Extract the (X, Y) coordinate from the center of the cell holding the provided text.  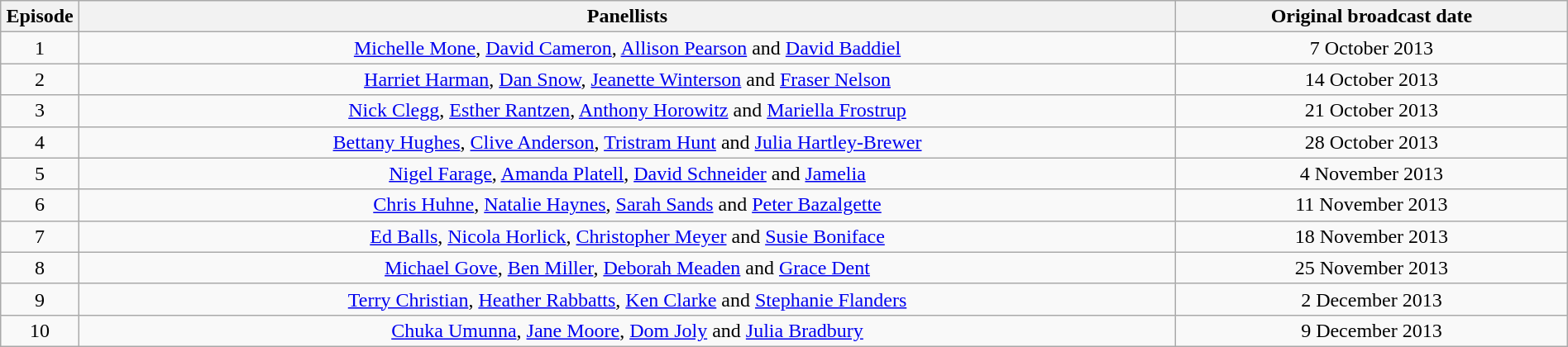
Episode (40, 17)
Chuka Umunna, Jane Moore, Dom Joly and Julia Bradbury (627, 330)
Michelle Mone, David Cameron, Allison Pearson and David Baddiel (627, 48)
Original broadcast date (1372, 17)
8 (40, 268)
21 October 2013 (1372, 111)
3 (40, 111)
28 October 2013 (1372, 142)
9 (40, 299)
2 (40, 79)
Ed Balls, Nicola Horlick, Christopher Meyer and Susie Boniface (627, 236)
1 (40, 48)
Harriet Harman, Dan Snow, Jeanette Winterson and Fraser Nelson (627, 79)
5 (40, 173)
4 (40, 142)
7 October 2013 (1372, 48)
11 November 2013 (1372, 205)
Michael Gove, Ben Miller, Deborah Meaden and Grace Dent (627, 268)
7 (40, 236)
10 (40, 330)
Bettany Hughes, Clive Anderson, Tristram Hunt and Julia Hartley-Brewer (627, 142)
14 October 2013 (1372, 79)
9 December 2013 (1372, 330)
Panellists (627, 17)
Terry Christian, Heather Rabbatts, Ken Clarke and Stephanie Flanders (627, 299)
25 November 2013 (1372, 268)
Nigel Farage, Amanda Platell, David Schneider and Jamelia (627, 173)
Chris Huhne, Natalie Haynes, Sarah Sands and Peter Bazalgette (627, 205)
6 (40, 205)
4 November 2013 (1372, 173)
18 November 2013 (1372, 236)
Nick Clegg, Esther Rantzen, Anthony Horowitz and Mariella Frostrup (627, 111)
2 December 2013 (1372, 299)
